Find where the given text appears and provide that cell's center as [X, Y] coordinate. 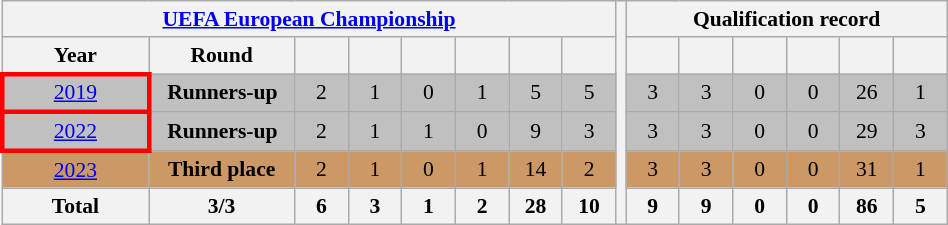
Third place [221, 170]
2019 [75, 94]
Year [75, 56]
28 [536, 206]
2023 [75, 170]
3/3 [221, 206]
31 [867, 170]
2022 [75, 132]
29 [867, 132]
Total [75, 206]
UEFA European Championship [309, 19]
86 [867, 206]
6 [322, 206]
Round [221, 56]
26 [867, 94]
10 [589, 206]
14 [536, 170]
Qualification record [786, 19]
